Output the (X, Y) coordinate of the center of the cell containing the given text.  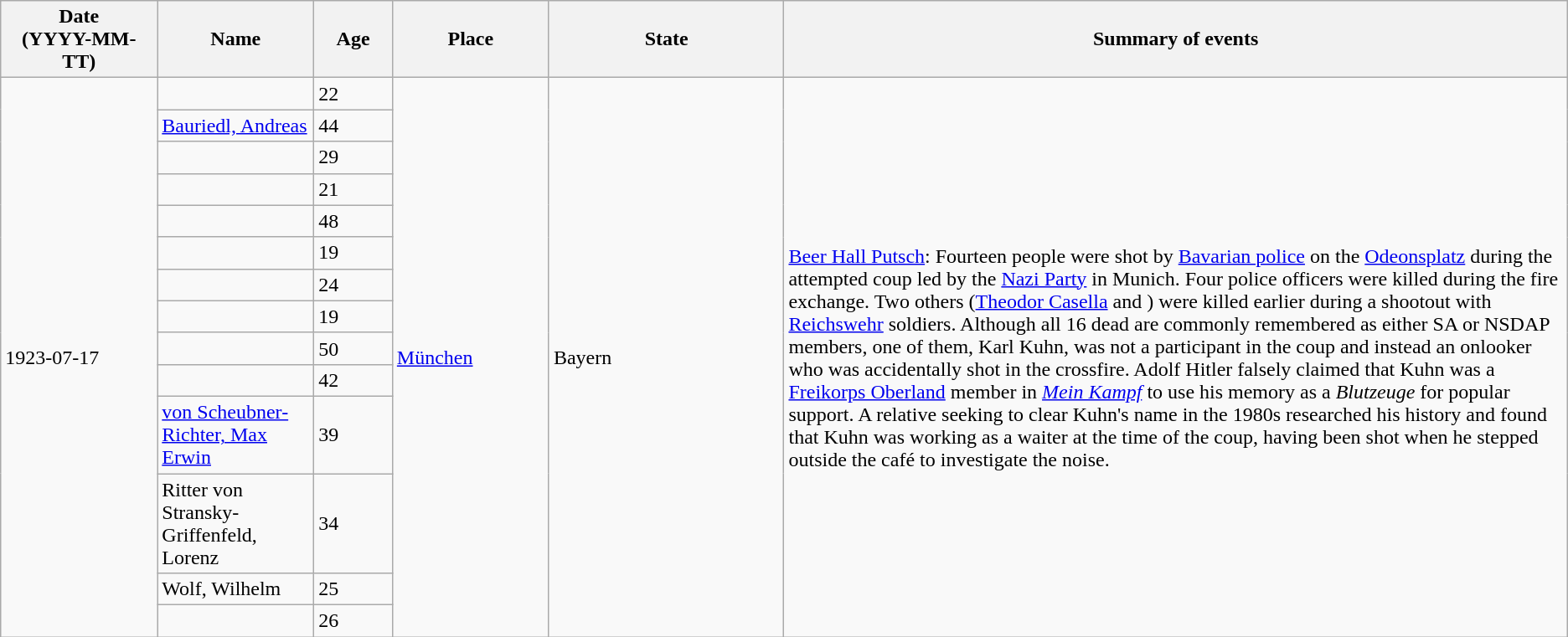
Date(YYYY-MM-TT) (79, 39)
von Scheubner-Richter, Max Erwin (236, 434)
Bauriedl, Andreas (236, 126)
München (471, 357)
25 (353, 589)
39 (353, 434)
44 (353, 126)
Age (353, 39)
26 (353, 621)
48 (353, 221)
34 (353, 524)
24 (353, 285)
42 (353, 380)
Ritter von Stransky-Griffenfeld, Lorenz (236, 524)
21 (353, 189)
29 (353, 157)
Place (471, 39)
State (667, 39)
Name (236, 39)
Wolf, Wilhelm (236, 589)
Summary of events (1176, 39)
1923-07-17 (79, 357)
Bayern (667, 357)
50 (353, 348)
22 (353, 94)
